Capture the cell that displays the provided text and extract its (x, y) central coordinate. 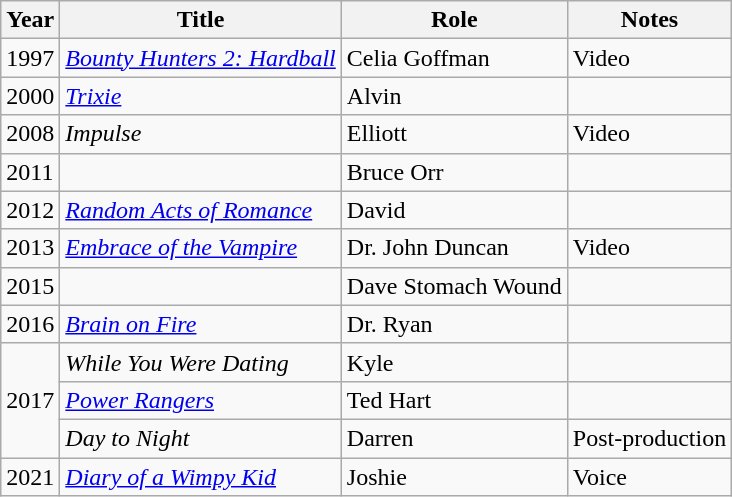
Day to Night (200, 438)
Role (454, 20)
Year (30, 20)
Post-production (649, 438)
2017 (30, 400)
David (454, 210)
2013 (30, 248)
2008 (30, 134)
While You Were Dating (200, 362)
2016 (30, 324)
2000 (30, 96)
Darren (454, 438)
Dr. Ryan (454, 324)
Trixie (200, 96)
Elliott (454, 134)
1997 (30, 58)
2021 (30, 477)
Power Rangers (200, 400)
Random Acts of Romance (200, 210)
2012 (30, 210)
Dr. John Duncan (454, 248)
Voice (649, 477)
Impulse (200, 134)
Notes (649, 20)
Celia Goffman (454, 58)
2015 (30, 286)
Bruce Orr (454, 172)
Title (200, 20)
Kyle (454, 362)
Dave Stomach Wound (454, 286)
Diary of a Wimpy Kid (200, 477)
2011 (30, 172)
Bounty Hunters 2: Hardball (200, 58)
Embrace of the Vampire (200, 248)
Alvin (454, 96)
Joshie (454, 477)
Brain on Fire (200, 324)
Ted Hart (454, 400)
